Locate the cell with the specified text and output its (x, y) center coordinate. 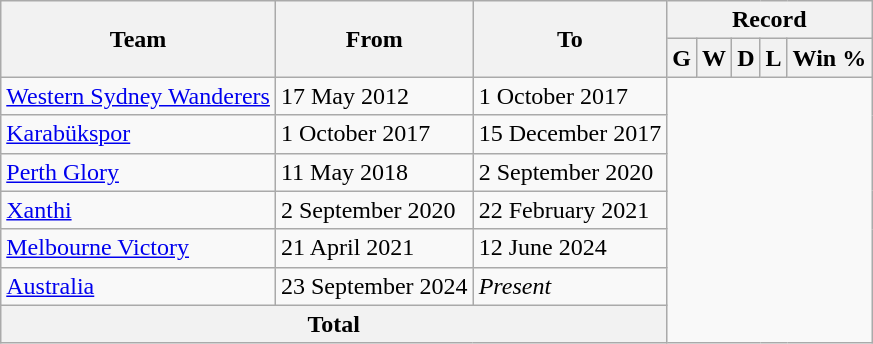
21 April 2021 (374, 248)
To (570, 39)
Karabükspor (138, 134)
G (682, 58)
Melbourne Victory (138, 248)
15 December 2017 (570, 134)
11 May 2018 (374, 172)
22 February 2021 (570, 210)
Australia (138, 286)
W (714, 58)
23 September 2024 (374, 286)
Present (570, 286)
Team (138, 39)
Total (334, 324)
Record (770, 20)
Western Sydney Wanderers (138, 96)
Perth Glory (138, 172)
17 May 2012 (374, 96)
12 June 2024 (570, 248)
From (374, 39)
Win % (830, 58)
L (774, 58)
Xanthi (138, 210)
D (746, 58)
